Find where the given text appears and provide that cell's center as [x, y] coordinate. 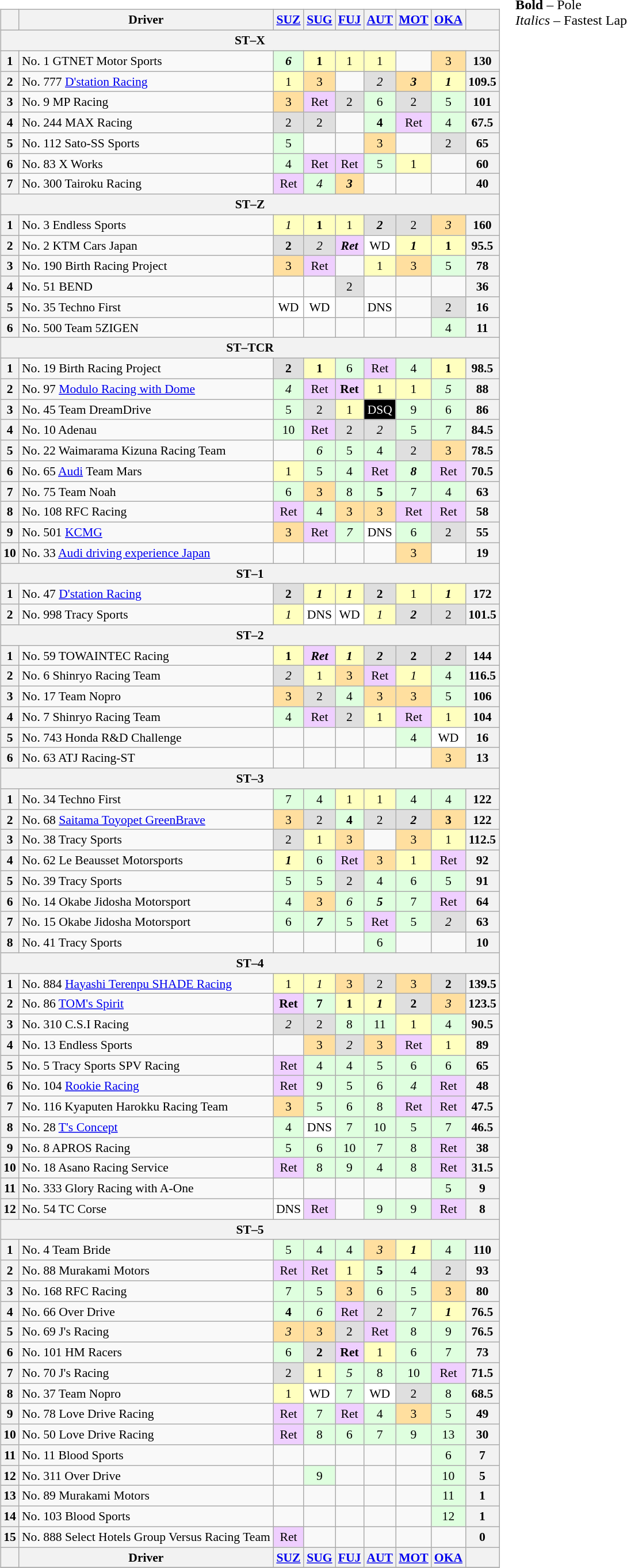
No. 10 Adenau [146, 430]
78.5 [482, 451]
ST–4 [250, 963]
No. 168 RFC Racing [146, 1291]
71.5 [482, 1373]
No. 104 Rookie Racing [146, 1086]
78 [482, 266]
0 [482, 1537]
No. 998 Tracy Sports [146, 615]
73 [482, 1352]
60 [482, 163]
139.5 [482, 983]
116.5 [482, 676]
89 [482, 1045]
93 [482, 1271]
No. 65 Audi Team Mars [146, 471]
130 [482, 61]
No. 22 Waimarama Kizuna Racing Team [146, 451]
No. 63 ATJ Racing-ST [146, 758]
No. 83 X Works [146, 163]
No. 311 Over Drive [146, 1475]
No. 19 Birth Racing Project [146, 368]
123.5 [482, 1004]
90.5 [482, 1024]
No. 89 Murakami Motors [146, 1496]
98.5 [482, 368]
No. 34 Techno First [146, 799]
38 [482, 1147]
No. 35 Techno First [146, 307]
No. 38 Tracy Sports [146, 840]
No. 108 RFC Racing [146, 512]
No. 78 Love Drive Racing [146, 1414]
104 [482, 717]
No. 500 Team 5ZIGEN [146, 327]
101.5 [482, 615]
No. 2 KTM Cars Japan [146, 246]
58 [482, 512]
No. 888 Select Hotels Group Versus Racing Team [146, 1537]
No. 97 Modulo Racing with Dome [146, 389]
No. 101 HM Racers [146, 1352]
No. 11 Blood Sports [146, 1455]
80 [482, 1291]
49 [482, 1414]
No. 66 Over Drive [146, 1311]
160 [482, 225]
No. 743 Honda R&D Challenge [146, 738]
No. 39 Tracy Sports [146, 881]
40 [482, 184]
106 [482, 696]
70.5 [482, 471]
110 [482, 1250]
36 [482, 287]
No. 28 T's Concept [146, 1127]
67.5 [482, 123]
No. 86 TOM's Spirit [146, 1004]
No. 75 Team Noah [146, 491]
No. 59 TOWAINTEC Racing [146, 655]
No. 9 MP Racing [146, 102]
No. 41 Tracy Sports [146, 943]
No. 50 Love Drive Racing [146, 1435]
68.5 [482, 1394]
No. 15 Okabe Jidosha Motorsport [146, 922]
No. 51 BEND [146, 287]
92 [482, 860]
No. 14 Okabe Jidosha Motorsport [146, 902]
No. 45 Team DreamDrive [146, 410]
ST–5 [250, 1230]
15 [10, 1537]
No. 33 Audi driving experience Japan [146, 553]
No. 190 Birth Racing Project [146, 266]
No. 244 MAX Racing [146, 123]
No. 6 Shinryo Racing Team [146, 676]
DSQ [380, 410]
95.5 [482, 246]
No. 5 Tracy Sports SPV Racing [146, 1066]
31.5 [482, 1168]
No. 17 Team Nopro [146, 696]
55 [482, 532]
46.5 [482, 1127]
No. 70 J's Racing [146, 1373]
64 [482, 902]
No. 300 Tairoku Racing [146, 184]
ST–TCR [250, 348]
No. 18 Asano Racing Service [146, 1168]
No. 777 D'station Racing [146, 82]
ST–3 [250, 779]
No. 62 Le Beausset Motorsports [146, 860]
No. 501 KCMG [146, 532]
No. 3 Endless Sports [146, 225]
No. 884 Hayashi Terenpu SHADE Racing [146, 983]
91 [482, 881]
No. 112 Sato-SS Sports [146, 143]
84.5 [482, 430]
ST–1 [250, 574]
172 [482, 594]
No. 8 APROS Racing [146, 1147]
No. 7 Shinryo Racing Team [146, 717]
No. 116 Kyaputen Harokku Racing Team [146, 1107]
19 [482, 553]
ST–Z [250, 204]
No. 4 Team Bride [146, 1250]
No. 47 D'station Racing [146, 594]
No. 310 C.S.I Racing [146, 1024]
47.5 [482, 1107]
144 [482, 655]
No. 333 Glory Racing with A-One [146, 1188]
48 [482, 1086]
109.5 [482, 82]
86 [482, 410]
30 [482, 1435]
No. 103 Blood Sports [146, 1516]
ST–X [250, 40]
88 [482, 389]
No. 13 Endless Sports [146, 1045]
No. 1 GTNET Motor Sports [146, 61]
No. 88 Murakami Motors [146, 1271]
No. 69 J's Racing [146, 1332]
No. 68 Saitama Toyopet GreenBrave [146, 819]
101 [482, 102]
ST–2 [250, 635]
112.5 [482, 840]
14 [10, 1516]
No. 37 Team Nopro [146, 1394]
No. 54 TC Corse [146, 1209]
